Return [x, y] of the center of cell containing provided text 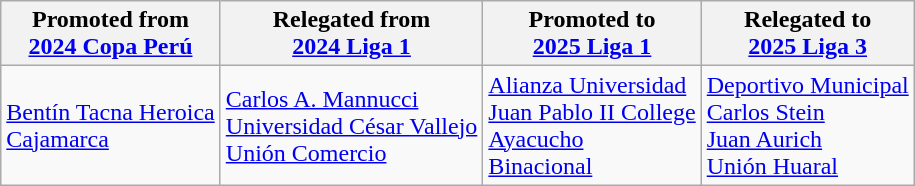
Promoted to2025 Liga 1 [592, 34]
Relegated from2024 Liga 1 [352, 34]
Carlos A. Mannucci Universidad César Vallejo Unión Comercio [352, 126]
Alianza Universidad Juan Pablo II College Ayacucho Binacional [592, 126]
Deportivo Municipal Carlos Stein Juan Aurich Unión Huaral [808, 126]
Relegated to2025 Liga 3 [808, 34]
Bentín Tacna Heroica Cajamarca [111, 126]
Promoted from2024 Copa Perú [111, 34]
